Return [X, Y] of the center of cell containing provided text 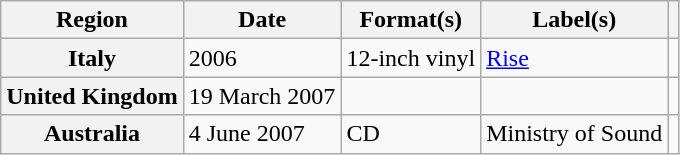
CD [411, 134]
Region [92, 20]
12-inch vinyl [411, 58]
Australia [92, 134]
Rise [574, 58]
4 June 2007 [262, 134]
Ministry of Sound [574, 134]
Format(s) [411, 20]
Italy [92, 58]
Label(s) [574, 20]
United Kingdom [92, 96]
Date [262, 20]
19 March 2007 [262, 96]
2006 [262, 58]
